Find where the given text appears and provide that cell's center as [X, Y] coordinate. 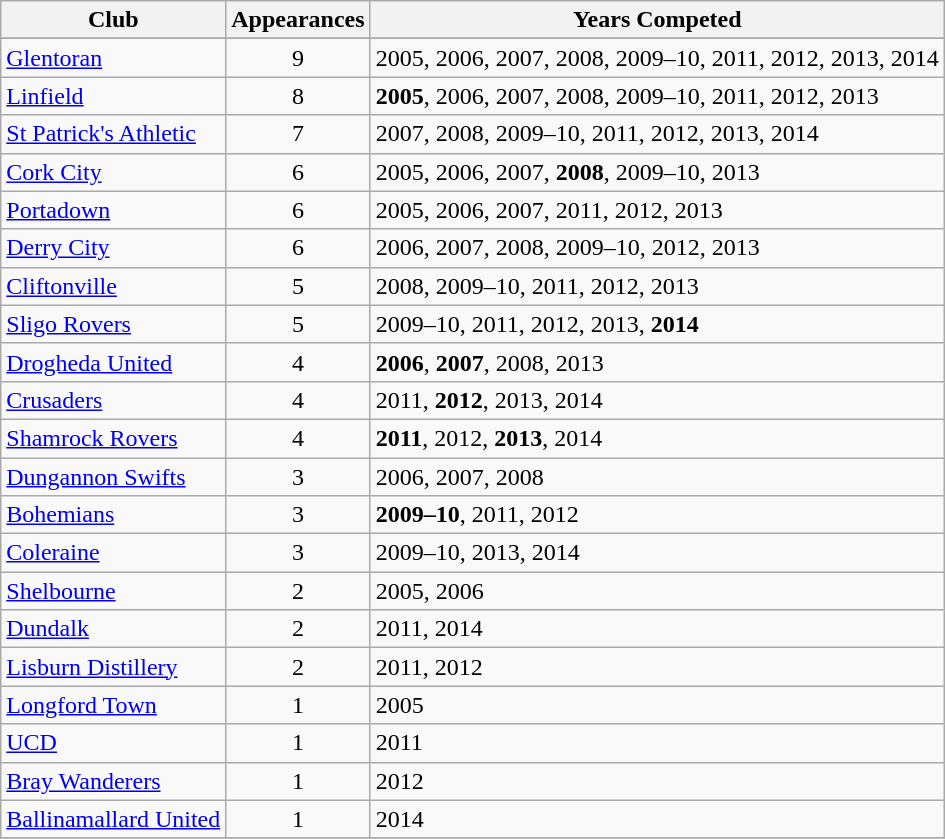
2005, 2006, 2007, 2008, 2009–10, 2011, 2012, 2013, 2014 [657, 58]
9 [298, 58]
2006, 2007, 2008, 2009–10, 2012, 2013 [657, 248]
2011, 2014 [657, 629]
2006, 2007, 2008, 2013 [657, 362]
Glentoran [114, 58]
Bohemians [114, 515]
2006, 2007, 2008 [657, 477]
Derry City [114, 248]
Ballinamallard United [114, 819]
2008, 2009–10, 2011, 2012, 2013 [657, 286]
2005, 2006 [657, 591]
Coleraine [114, 553]
Drogheda United [114, 362]
2005, 2006, 2007, 2011, 2012, 2013 [657, 210]
2009–10, 2011, 2012 [657, 515]
2009–10, 2011, 2012, 2013, 2014 [657, 324]
2005, 2006, 2007, 2008, 2009–10, 2013 [657, 172]
2009–10, 2013, 2014 [657, 553]
2005 [657, 705]
Club [114, 20]
7 [298, 134]
Dungannon Swifts [114, 477]
Years Competed [657, 20]
Sligo Rovers [114, 324]
Bray Wanderers [114, 781]
2005, 2006, 2007, 2008, 2009–10, 2011, 2012, 2013 [657, 96]
Lisburn Distillery [114, 667]
2014 [657, 819]
2012 [657, 781]
UCD [114, 743]
Crusaders [114, 400]
Dundalk [114, 629]
St Patrick's Athletic [114, 134]
Longford Town [114, 705]
2011 [657, 743]
Portadown [114, 210]
Appearances [298, 20]
2011, 2012 [657, 667]
Linfield [114, 96]
Cliftonville [114, 286]
2007, 2008, 2009–10, 2011, 2012, 2013, 2014 [657, 134]
8 [298, 96]
Cork City [114, 172]
Shelbourne [114, 591]
Shamrock Rovers [114, 438]
